Find where the given text appears and provide that cell's center as [x, y] coordinate. 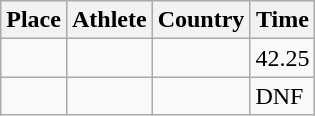
Athlete [109, 20]
DNF [282, 96]
Country [201, 20]
Time [282, 20]
Place [34, 20]
42.25 [282, 58]
